Return (x, y) of the center of cell containing provided text 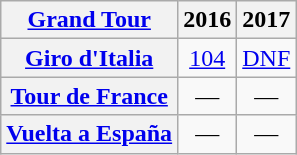
2016 (208, 20)
Grand Tour (90, 20)
104 (208, 58)
Tour de France (90, 96)
DNF (266, 58)
Giro d'Italia (90, 58)
Vuelta a España (90, 134)
2017 (266, 20)
